Scan for the cell matching the given text and deliver its (X, Y) coordinate at center. 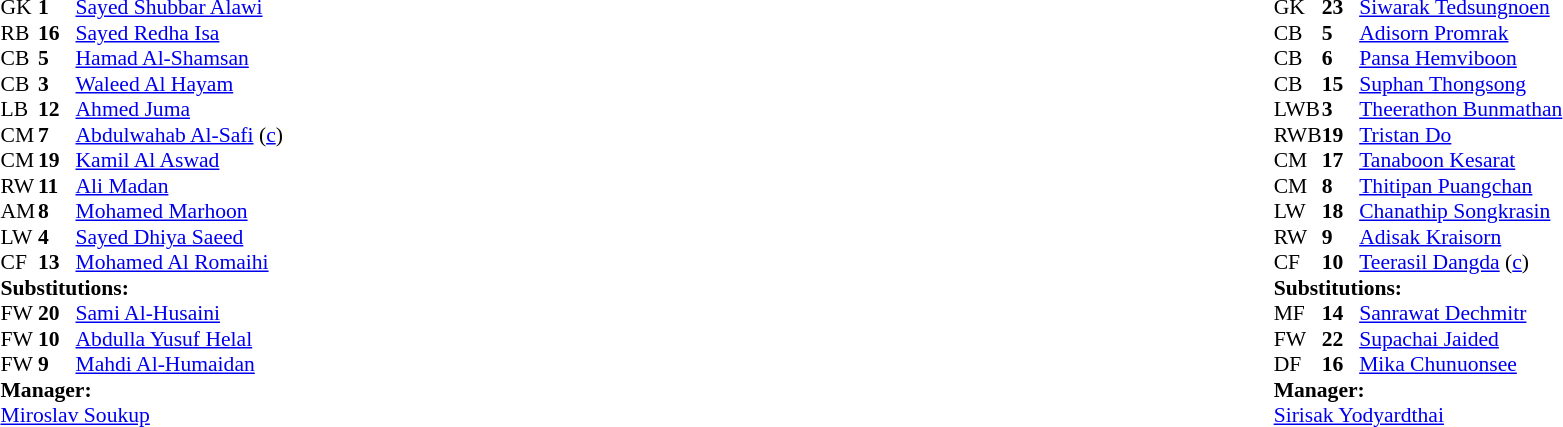
Mohamed Al Romaihi (180, 263)
Theerathon Bunmathan (1460, 109)
Mika Chunuonsee (1460, 365)
13 (57, 263)
11 (57, 186)
17 (1341, 161)
Abdulla Yusuf Helal (180, 339)
MF (1298, 313)
Ali Madan (180, 186)
Ahmed Juma (180, 109)
Adisak Kraisorn (1460, 237)
Suphan Thongsong (1460, 84)
4 (57, 237)
22 (1341, 339)
AM (19, 211)
Abdulwahab Al-Safi (c) (180, 135)
LWB (1298, 109)
6 (1341, 59)
Sayed Dhiya Saeed (180, 237)
Sanrawat Dechmitr (1460, 313)
Teerasil Dangda (c) (1460, 263)
Hamad Al-Shamsan (180, 59)
DF (1298, 365)
20 (57, 313)
12 (57, 109)
Tanaboon Kesarat (1460, 161)
LB (19, 109)
Kamil Al Aswad (180, 161)
Pansa Hemviboon (1460, 59)
15 (1341, 84)
Mohamed Marhoon (180, 211)
14 (1341, 313)
Supachai Jaided (1460, 339)
18 (1341, 211)
7 (57, 135)
Mahdi Al-Humaidan (180, 365)
Adisorn Promrak (1460, 33)
Thitipan Puangchan (1460, 186)
RWB (1298, 135)
Sami Al-Husaini (180, 313)
Waleed Al Hayam (180, 84)
Chanathip Songkrasin (1460, 211)
Sayed Redha Isa (180, 33)
RB (19, 33)
Tristan Do (1460, 135)
